Search for the cell housing the specified text and yield its [X, Y] center coordinate. 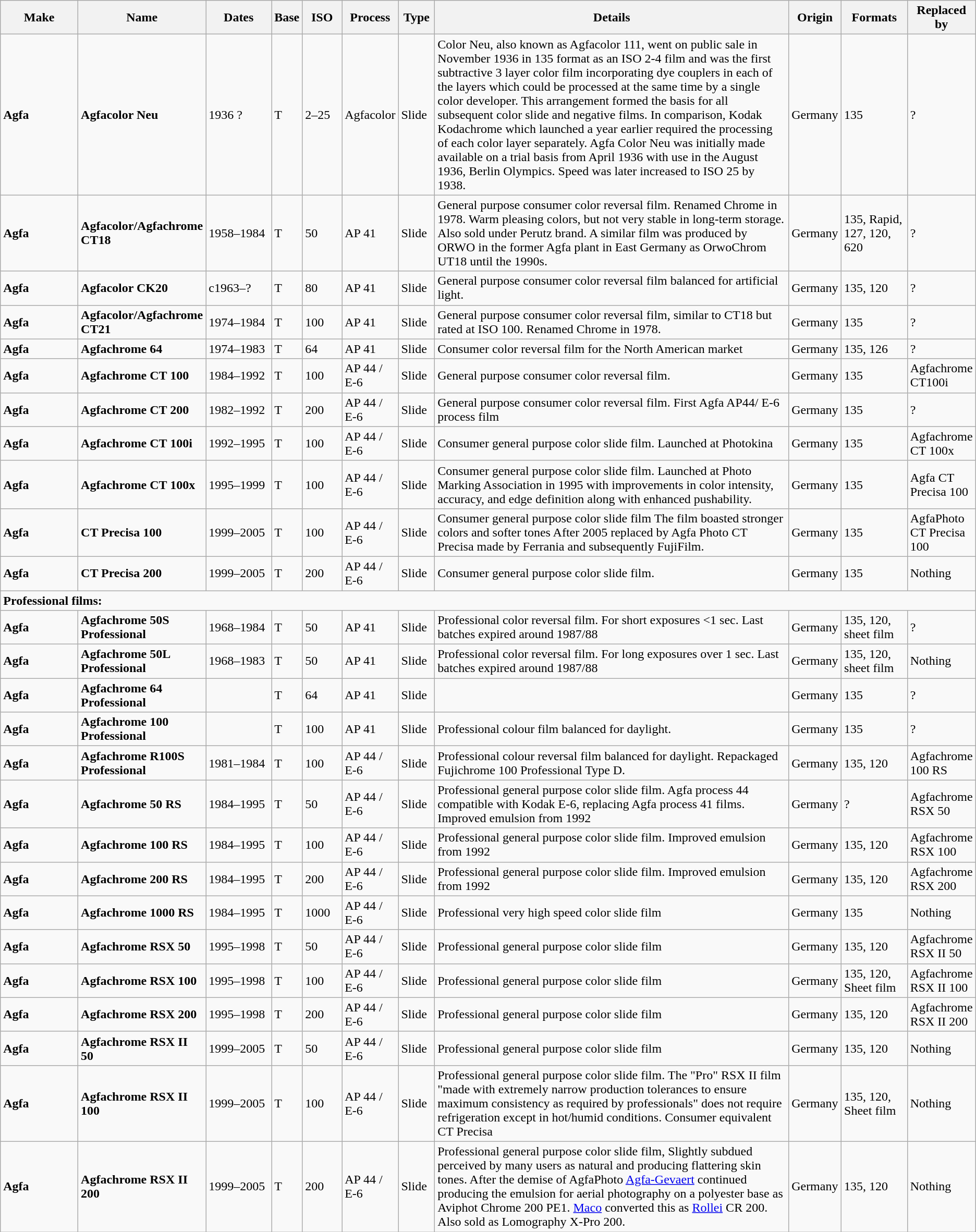
1995–1999 [239, 484]
Agfacolor Neu [142, 115]
Origin [815, 18]
Name [142, 18]
Agfachrome 200 RS [142, 879]
1000 [322, 912]
Replaced by [942, 18]
Consumer general purpose color slide film. Launched at Photokina [612, 443]
Agfachrome CT 100i [142, 443]
CT Precisa 100 [142, 532]
Base [287, 18]
Agfachrome 64 Professional [142, 696]
Details [612, 18]
AgfaPhoto CT Precisa 100 [942, 532]
Consumer color reversal film for the North American market [612, 349]
1992–1995 [239, 443]
1968–1984 [239, 628]
Professional very high speed color slide film [612, 912]
Agfachrome 1000 RS [142, 912]
Formats [875, 18]
Agfacolor/Agfachrome CT21 [142, 322]
Agfachrome CT 200 [142, 410]
2–25 [322, 115]
Type [417, 18]
Agfachrome 100 Professional [142, 729]
CT Precisa 200 [142, 574]
Professional colour film balanced for daylight. [612, 729]
1968–1983 [239, 661]
1981–1984 [239, 763]
General purpose consumer color reversal film, similar to CT18 but rated at ISO 100. Renamed Chrome in 1978. [612, 322]
80 [322, 288]
Agfachrome 50S Professional [142, 628]
Agfacolor CK20 [142, 288]
Professional colour reversal film balanced for daylight. Repackaged Fujichrome 100 Professional Type D. [612, 763]
Agfacolor/Agfachrome CT18 [142, 233]
ISO [322, 18]
Agfachrome 50L Professional [142, 661]
Agfachrome 64 [142, 349]
General purpose consumer color reversal film balanced for artificial light. [612, 288]
Agfa CT Precisa 100 [942, 484]
Professional films: [488, 600]
135, 126 [875, 349]
Professional color reversal film. For short exposures <1 sec. Last batches expired around 1987/88 [612, 628]
c1963–? [239, 288]
Process [370, 18]
General purpose consumer color reversal film. First Agfa AP44/ E-6 process film [612, 410]
1958–1984 [239, 233]
1982–1992 [239, 410]
Dates [239, 18]
General purpose consumer color reversal film. [612, 375]
1974–1983 [239, 349]
Professional color reversal film. For long exposures over 1 sec. Last batches expired around 1987/88 [612, 661]
1974–1984 [239, 322]
135, Rapid, 127, 120, 620 [875, 233]
Make [40, 18]
1984–1992 [239, 375]
1936 ? [239, 115]
Agfachrome CT100i [942, 375]
Agfacolor [370, 115]
Consumer general purpose color slide film. [612, 574]
Agfachrome CT 100 [142, 375]
Agfachrome 50 RS [142, 804]
Agfachrome R100S Professional [142, 763]
